Pinpoint the cell where the given text exists, returning its [X, Y] midpoint coordinate. 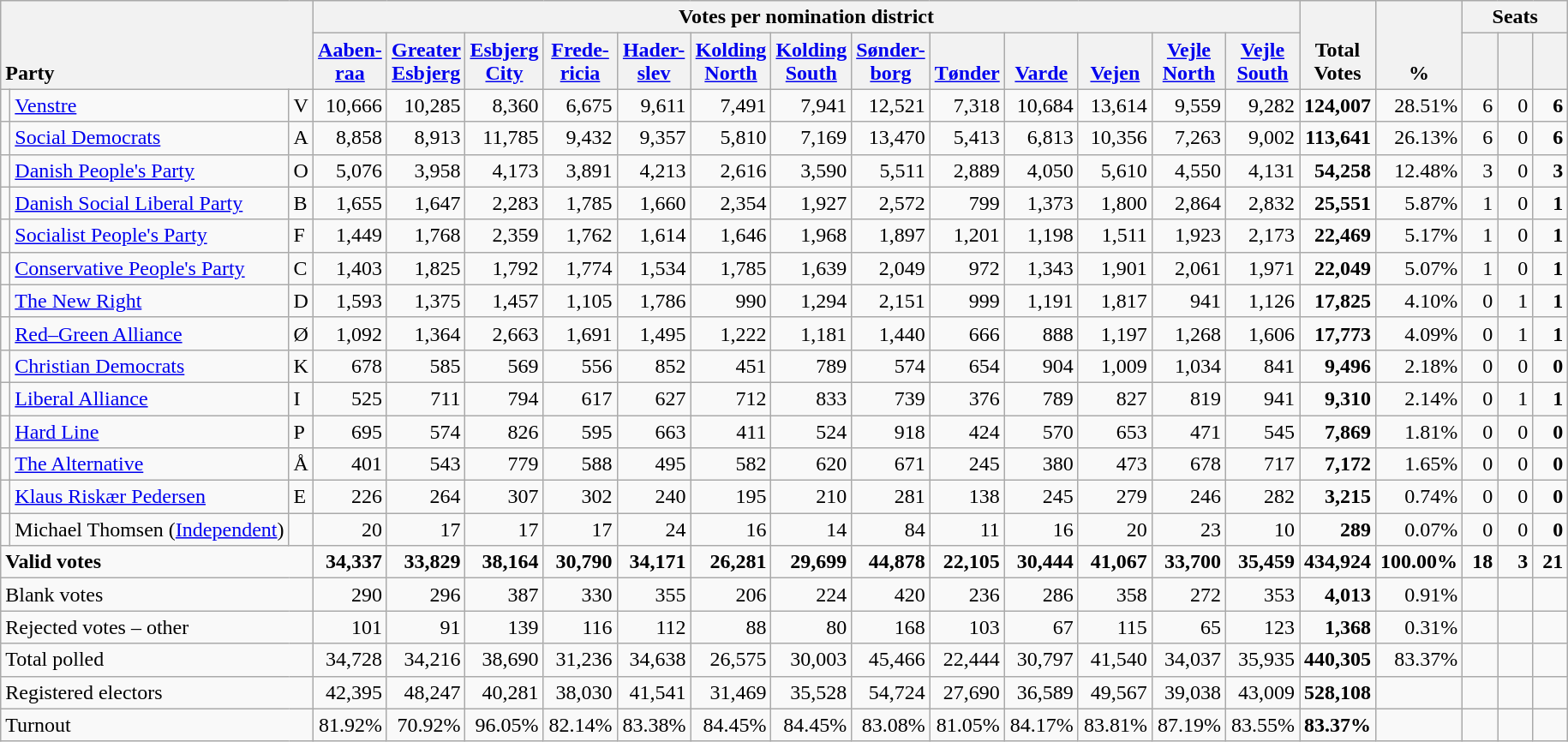
35,528 [811, 692]
3,590 [811, 171]
139 [504, 627]
226 [350, 497]
1,105 [580, 301]
1,646 [731, 236]
281 [891, 497]
695 [350, 431]
1,343 [1041, 268]
495 [654, 464]
355 [654, 595]
35,935 [1262, 660]
1,639 [811, 268]
96.05% [504, 725]
582 [731, 464]
V [301, 105]
420 [891, 595]
272 [1188, 595]
26,281 [731, 562]
5.17% [1419, 236]
7,263 [1188, 138]
10,666 [350, 105]
E [301, 497]
91 [425, 627]
1,606 [1262, 333]
296 [425, 595]
123 [1262, 627]
4,213 [654, 171]
1,792 [504, 268]
711 [425, 398]
Tønder [967, 62]
29,699 [811, 562]
Socialist People's Party [149, 236]
195 [731, 497]
1,092 [350, 333]
1,927 [811, 203]
330 [580, 595]
739 [891, 398]
2,049 [891, 268]
627 [654, 398]
17,825 [1338, 301]
% [1419, 45]
87.19% [1188, 725]
Aaben- raa [350, 62]
307 [504, 497]
B [301, 203]
888 [1041, 333]
1.81% [1419, 431]
1,897 [891, 236]
49,567 [1115, 692]
F [301, 236]
1,191 [1041, 301]
617 [580, 398]
70.92% [425, 725]
41,067 [1115, 562]
1,786 [654, 301]
852 [654, 366]
2,173 [1262, 236]
24 [654, 530]
Blank votes [158, 595]
4,131 [1262, 171]
224 [811, 595]
8,858 [350, 138]
1,197 [1115, 333]
27,690 [967, 692]
1,449 [350, 236]
3,891 [580, 171]
1,660 [654, 203]
2,572 [891, 203]
779 [504, 464]
264 [425, 497]
34,728 [350, 660]
7,869 [1338, 431]
Conservative People's Party [149, 268]
Vejle North [1188, 62]
210 [811, 497]
41,541 [654, 692]
116 [580, 627]
80 [811, 627]
34,037 [1188, 660]
471 [1188, 431]
387 [504, 595]
918 [891, 431]
O [301, 171]
440,305 [1338, 660]
411 [731, 431]
2,151 [891, 301]
827 [1115, 398]
9,002 [1262, 138]
12,521 [891, 105]
1,614 [654, 236]
654 [967, 366]
48,247 [425, 692]
Esbjerg City [504, 62]
1,268 [1188, 333]
54,724 [891, 692]
570 [1041, 431]
2,616 [731, 171]
33,700 [1188, 562]
1,440 [891, 333]
54,258 [1338, 171]
31,469 [731, 692]
5.07% [1419, 268]
The Alternative [149, 464]
1,534 [654, 268]
1,655 [350, 203]
7,941 [811, 105]
972 [967, 268]
1,373 [1041, 203]
1,968 [811, 236]
819 [1188, 398]
39,038 [1188, 692]
1,825 [425, 268]
83.38% [654, 725]
451 [731, 366]
473 [1115, 464]
42,395 [350, 692]
543 [425, 464]
D [301, 301]
35,459 [1262, 562]
Kolding North [731, 62]
240 [654, 497]
11 [967, 530]
I [301, 398]
671 [891, 464]
81.92% [350, 725]
Red–Green Alliance [149, 333]
841 [1262, 366]
5,610 [1115, 171]
25,551 [1338, 203]
1,511 [1115, 236]
88 [731, 627]
1,368 [1338, 627]
999 [967, 301]
26,575 [731, 660]
14 [811, 530]
620 [811, 464]
1,495 [654, 333]
717 [1262, 464]
100.00% [1419, 562]
Danish Social Liberal Party [149, 203]
9,282 [1262, 105]
Hader- slev [654, 62]
1,201 [967, 236]
6,675 [580, 105]
0.07% [1419, 530]
1,198 [1041, 236]
1,817 [1115, 301]
65 [1188, 627]
380 [1041, 464]
Total polled [158, 660]
Greater Esbjerg [425, 62]
4,550 [1188, 171]
Social Democrats [149, 138]
34,216 [425, 660]
666 [967, 333]
833 [811, 398]
424 [967, 431]
82.14% [580, 725]
9,432 [580, 138]
Vejle South [1262, 62]
33,829 [425, 562]
246 [1188, 497]
8,913 [425, 138]
7,491 [731, 105]
9,357 [654, 138]
4,050 [1041, 171]
1,901 [1115, 268]
43,009 [1262, 692]
1,294 [811, 301]
34,171 [654, 562]
2.14% [1419, 398]
1,034 [1188, 366]
0.31% [1419, 627]
3,958 [425, 171]
9,559 [1188, 105]
799 [967, 203]
22,444 [967, 660]
2,359 [504, 236]
2,832 [1262, 203]
10,356 [1115, 138]
9,310 [1338, 398]
1,800 [1115, 203]
5,413 [967, 138]
67 [1041, 627]
9,611 [654, 105]
2,283 [504, 203]
2.18% [1419, 366]
401 [350, 464]
9,496 [1338, 366]
K [301, 366]
22,049 [1338, 268]
40,281 [504, 692]
556 [580, 366]
Michael Thomsen (Independent) [149, 530]
569 [504, 366]
1,009 [1115, 366]
10,285 [425, 105]
2,354 [731, 203]
83.81% [1115, 725]
7,318 [967, 105]
Danish People's Party [149, 171]
Frede- ricia [580, 62]
Rejected votes – other [158, 627]
45,466 [891, 660]
2,889 [967, 171]
21 [1551, 562]
302 [580, 497]
124,007 [1338, 105]
236 [967, 595]
358 [1115, 595]
41,540 [1115, 660]
6,813 [1041, 138]
30,797 [1041, 660]
Party [158, 45]
545 [1262, 431]
138 [967, 497]
1,762 [580, 236]
1,222 [731, 333]
Kolding South [811, 62]
C [301, 268]
Liberal Alliance [149, 398]
434,924 [1338, 562]
Turnout [158, 725]
168 [891, 627]
289 [1338, 530]
Klaus Riskær Pedersen [149, 497]
990 [731, 301]
1,375 [425, 301]
794 [504, 398]
7,169 [811, 138]
1,971 [1262, 268]
Vejen [1115, 62]
7,172 [1338, 464]
30,003 [811, 660]
101 [350, 627]
34,337 [350, 562]
2,061 [1188, 268]
12.48% [1419, 171]
376 [967, 398]
206 [731, 595]
22,105 [967, 562]
30,444 [1041, 562]
1,691 [580, 333]
8,360 [504, 105]
2,663 [504, 333]
22,469 [1338, 236]
30,790 [580, 562]
282 [1262, 497]
5,810 [731, 138]
13,470 [891, 138]
904 [1041, 366]
34,638 [654, 660]
1,126 [1262, 301]
0.91% [1419, 595]
286 [1041, 595]
588 [580, 464]
524 [811, 431]
Total Votes [1338, 45]
290 [350, 595]
38,690 [504, 660]
353 [1262, 595]
1.65% [1419, 464]
4,013 [1338, 595]
Christian Democrats [149, 366]
10,684 [1041, 105]
13,614 [1115, 105]
279 [1115, 497]
Å [301, 464]
585 [425, 366]
653 [1115, 431]
0.74% [1419, 497]
Venstre [149, 105]
663 [654, 431]
5,076 [350, 171]
Valid votes [158, 562]
11,785 [504, 138]
712 [731, 398]
36,589 [1041, 692]
18 [1481, 562]
17,773 [1338, 333]
Hard Line [149, 431]
38,164 [504, 562]
4.10% [1419, 301]
112 [654, 627]
595 [580, 431]
10 [1262, 530]
26.13% [1419, 138]
84.17% [1041, 725]
103 [967, 627]
81.05% [967, 725]
P [301, 431]
Registered electors [158, 692]
5,511 [891, 171]
1,923 [1188, 236]
3,215 [1338, 497]
31,236 [580, 660]
5.87% [1419, 203]
83.55% [1262, 725]
1,457 [504, 301]
Sønder- borg [891, 62]
44,878 [891, 562]
38,030 [580, 692]
1,364 [425, 333]
115 [1115, 627]
Ø [301, 333]
1,181 [811, 333]
525 [350, 398]
The New Right [149, 301]
28.51% [1419, 105]
1,774 [580, 268]
83.08% [891, 725]
4.09% [1419, 333]
84 [891, 530]
1,403 [350, 268]
1,593 [350, 301]
A [301, 138]
113,641 [1338, 138]
826 [504, 431]
2,864 [1188, 203]
528,108 [1338, 692]
1,768 [425, 236]
1,647 [425, 203]
4,173 [504, 171]
Votes per nomination district [805, 17]
23 [1188, 530]
Seats [1515, 17]
Varde [1041, 62]
